Return the [X, Y] coordinate for the center point of the cell that contains the specified text.  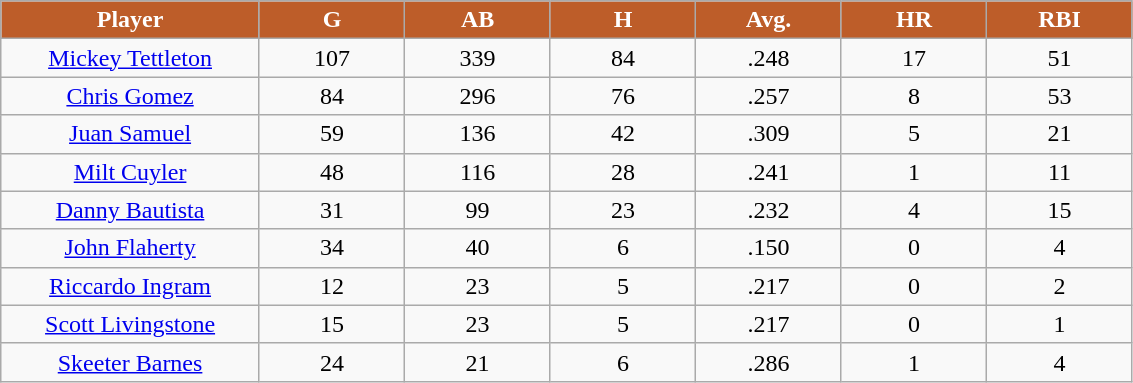
53 [1060, 96]
76 [622, 96]
48 [332, 172]
12 [332, 286]
116 [478, 172]
.232 [768, 210]
.309 [768, 134]
.257 [768, 96]
Riccardo Ingram [130, 286]
2 [1060, 286]
8 [914, 96]
59 [332, 134]
296 [478, 96]
Milt Cuyler [130, 172]
31 [332, 210]
HR [914, 20]
H [622, 20]
24 [332, 362]
28 [622, 172]
34 [332, 248]
42 [622, 134]
Juan Samuel [130, 134]
.248 [768, 58]
Skeeter Barnes [130, 362]
Player [130, 20]
99 [478, 210]
Chris Gomez [130, 96]
107 [332, 58]
Scott Livingstone [130, 324]
RBI [1060, 20]
Avg. [768, 20]
.241 [768, 172]
11 [1060, 172]
AB [478, 20]
17 [914, 58]
.150 [768, 248]
40 [478, 248]
John Flaherty [130, 248]
.286 [768, 362]
Danny Bautista [130, 210]
339 [478, 58]
Mickey Tettleton [130, 58]
G [332, 20]
51 [1060, 58]
136 [478, 134]
